Return the (x, y) coordinate for the center point of the cell that contains the specified text.  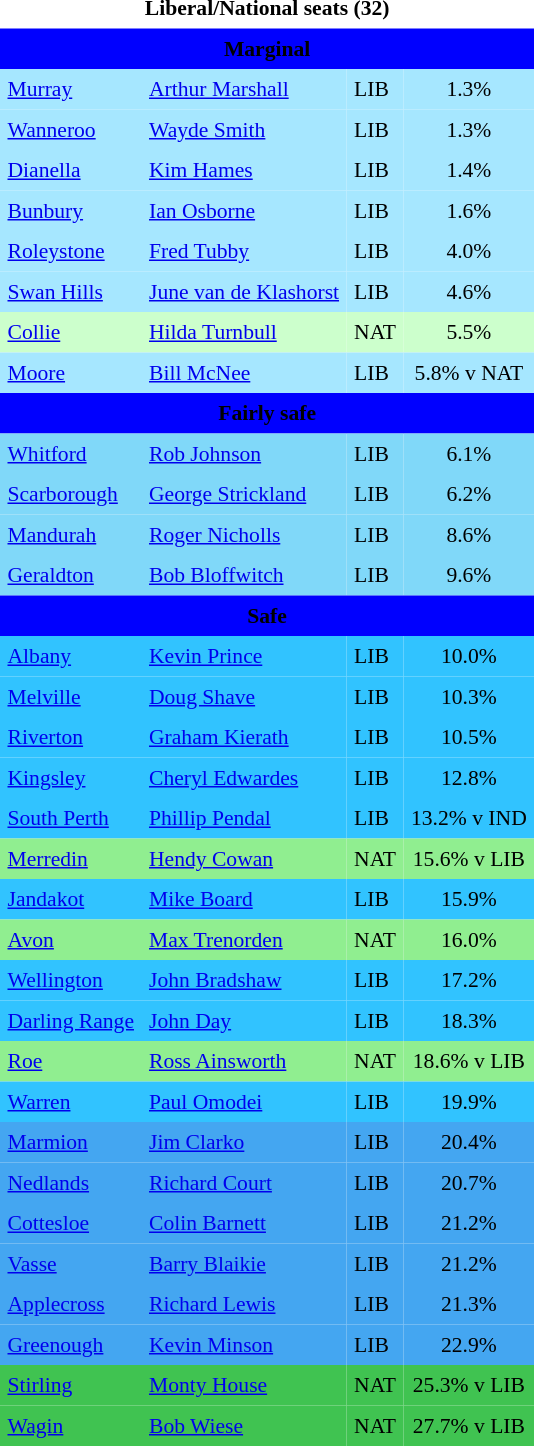
John Bradshaw (244, 980)
Max Trenorden (244, 939)
Bunbury (70, 210)
Wayde Smith (244, 129)
Swan Hills (70, 291)
Greenough (70, 1344)
Dianella (70, 170)
Jandakot (70, 899)
Collie (70, 332)
Scarborough (70, 494)
Kevin Prince (244, 656)
Geraldton (70, 575)
George Strickland (244, 494)
Vasse (70, 1263)
Cottesloe (70, 1223)
Arthur Marshall (244, 89)
Ian Osborne (244, 210)
Nedlands (70, 1182)
Paul Omodei (244, 1101)
Wellington (70, 980)
Doug Shave (244, 696)
Ross Ainsworth (244, 1061)
Hilda Turnbull (244, 332)
Bob Bloffwitch (244, 575)
Wagin (70, 1425)
Rob Johnson (244, 453)
Darling Range (70, 1020)
Hendy Cowan (244, 858)
Whitford (70, 453)
Stirling (70, 1385)
Cheryl Edwardes (244, 777)
Marginal (267, 48)
Richard Lewis (244, 1304)
Murray (70, 89)
Marmion (70, 1142)
Roger Nicholls (244, 534)
Melville (70, 696)
Moore (70, 372)
South Perth (70, 818)
Roe (70, 1061)
Mandurah (70, 534)
Safe (267, 615)
Mike Board (244, 899)
Bob Wiese (244, 1425)
June van de Klashorst (244, 291)
Warren (70, 1101)
Roleystone (70, 251)
Fairly safe (267, 413)
Fred Tubby (244, 251)
Applecross (70, 1304)
Kingsley (70, 777)
Monty House (244, 1385)
Avon (70, 939)
Kim Hames (244, 170)
John Day (244, 1020)
Graham Kierath (244, 737)
Merredin (70, 858)
Kevin Minson (244, 1344)
Bill McNee (244, 372)
Colin Barnett (244, 1223)
Richard Court (244, 1182)
Jim Clarko (244, 1142)
Barry Blaikie (244, 1263)
Albany (70, 656)
Riverton (70, 737)
Phillip Pendal (244, 818)
Wanneroo (70, 129)
